Return (X, Y) of the center of cell containing provided text 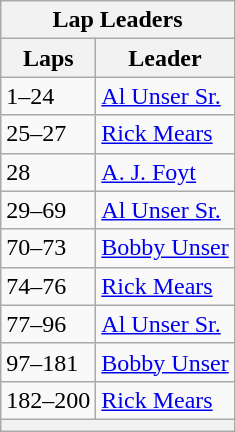
182–200 (48, 400)
1–24 (48, 96)
29–69 (48, 210)
70–73 (48, 248)
77–96 (48, 324)
A. J. Foyt (165, 172)
74–76 (48, 286)
28 (48, 172)
Lap Leaders (118, 20)
Laps (48, 58)
25–27 (48, 134)
Leader (165, 58)
97–181 (48, 362)
